Locate the cell with the specified text and output its (X, Y) center coordinate. 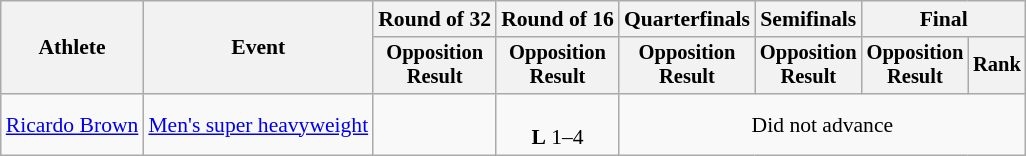
Round of 16 (558, 19)
Ricardo Brown (72, 124)
Round of 32 (434, 19)
Did not advance (822, 124)
Athlete (72, 48)
Rank (997, 66)
Final (944, 19)
Semifinals (808, 19)
L 1–4 (558, 124)
Quarterfinals (687, 19)
Men's super heavyweight (258, 124)
Event (258, 48)
